Return [x, y] of the center of cell containing provided text 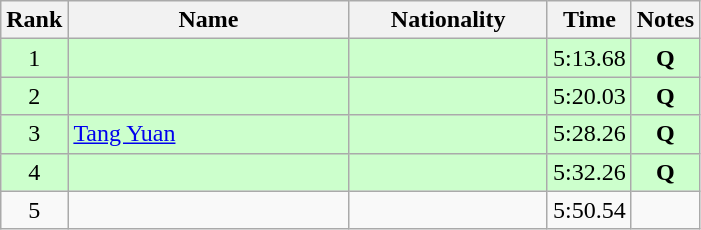
5:28.26 [589, 134]
4 [34, 172]
Nationality [448, 20]
5:20.03 [589, 96]
Time [589, 20]
Tang Yuan [208, 134]
5:50.54 [589, 210]
Name [208, 20]
5 [34, 210]
Notes [665, 20]
5:32.26 [589, 172]
3 [34, 134]
5:13.68 [589, 58]
1 [34, 58]
Rank [34, 20]
2 [34, 96]
